Detect which cell encompasses the target text, then output its (X, Y) center coordinate. 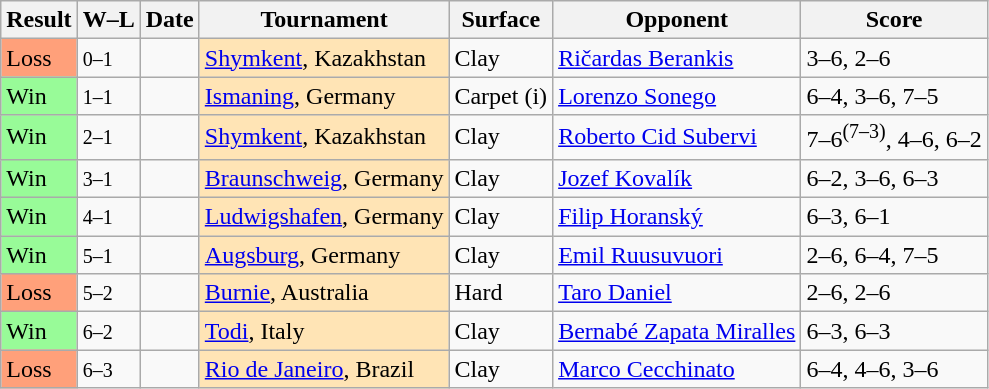
6–4, 4–6, 3–6 (894, 369)
Jozef Kovalík (677, 178)
Todi, Italy (324, 331)
6–4, 3–6, 7–5 (894, 96)
5–1 (108, 255)
6–3, 6–3 (894, 331)
Taro Daniel (677, 293)
Ismaning, Germany (324, 96)
Tournament (324, 20)
6–2, 3–6, 6–3 (894, 178)
Score (894, 20)
Date (170, 20)
Bernabé Zapata Miralles (677, 331)
6–3, 6–1 (894, 217)
Filip Horanský (677, 217)
3–1 (108, 178)
0–1 (108, 58)
Marco Cecchinato (677, 369)
7–6(7–3), 4–6, 6–2 (894, 138)
1–1 (108, 96)
6–2 (108, 331)
3–6, 2–6 (894, 58)
Ričardas Berankis (677, 58)
2–1 (108, 138)
Carpet (i) (501, 96)
Ludwigshafen, Germany (324, 217)
2–6, 2–6 (894, 293)
6–3 (108, 369)
Opponent (677, 20)
Augsburg, Germany (324, 255)
Braunschweig, Germany (324, 178)
Roberto Cid Subervi (677, 138)
Burnie, Australia (324, 293)
W–L (108, 20)
2–6, 6–4, 7–5 (894, 255)
Rio de Janeiro, Brazil (324, 369)
4–1 (108, 217)
Emil Ruusuvuori (677, 255)
Lorenzo Sonego (677, 96)
Result (39, 20)
5–2 (108, 293)
Hard (501, 293)
Surface (501, 20)
